Detect which cell encompasses the target text, then output its (x, y) center coordinate. 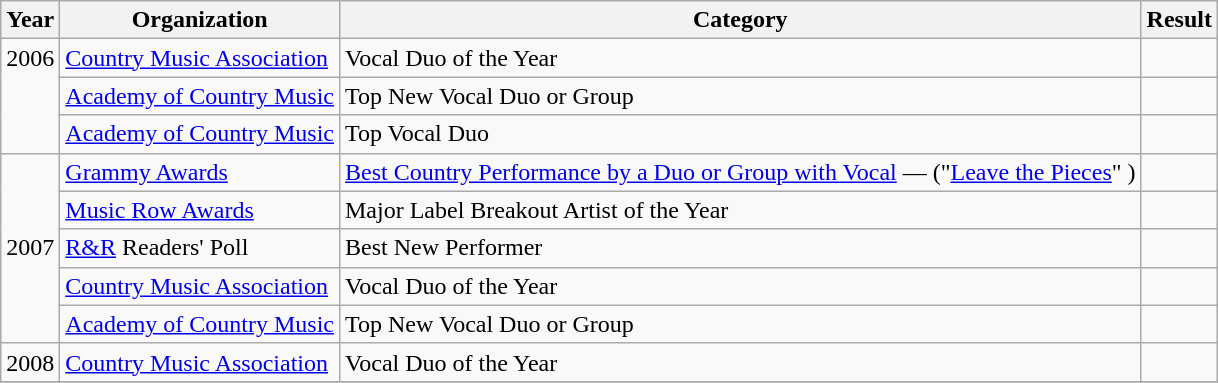
Best Country Performance by a Duo or Group with Vocal — ("Leave the Pieces" ) (740, 172)
Music Row Awards (200, 210)
Category (740, 20)
Grammy Awards (200, 172)
2006 (30, 96)
2008 (30, 362)
Best New Performer (740, 248)
Result (1179, 20)
R&R Readers' Poll (200, 248)
2007 (30, 248)
Major Label Breakout Artist of the Year (740, 210)
Organization (200, 20)
Top Vocal Duo (740, 134)
Year (30, 20)
